Extract the (x, y) coordinate from the center of the cell holding the provided text.  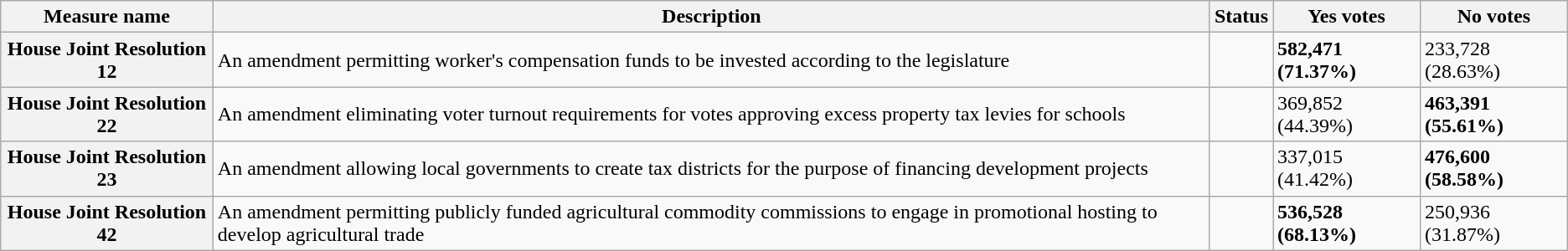
House Joint Resolution 12 (107, 60)
250,936 (31.87%) (1493, 223)
463,391 (55.61%) (1493, 114)
Status (1241, 17)
An amendment allowing local governments to create tax districts for the purpose of financing development projects (711, 169)
Measure name (107, 17)
337,015 (41.42%) (1347, 169)
An amendment eliminating voter turnout requirements for votes approving excess property tax levies for schools (711, 114)
No votes (1493, 17)
582,471 (71.37%) (1347, 60)
House Joint Resolution 23 (107, 169)
476,600 (58.58%) (1493, 169)
233,728 (28.63%) (1493, 60)
House Joint Resolution 22 (107, 114)
536,528 (68.13%) (1347, 223)
An amendment permitting publicly funded agricultural commodity commissions to engage in promotional hosting to develop agricultural trade (711, 223)
An amendment permitting worker's compensation funds to be invested according to the legislature (711, 60)
369,852 (44.39%) (1347, 114)
Description (711, 17)
Yes votes (1347, 17)
House Joint Resolution 42 (107, 223)
